Pinpoint the cell where the given text exists, returning its (X, Y) midpoint coordinate. 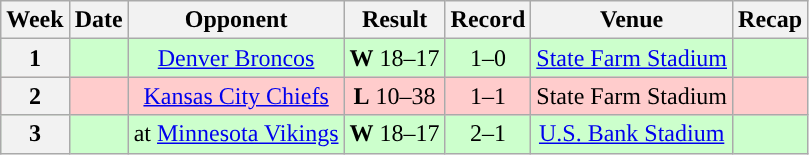
Opponent (236, 20)
Denver Broncos (236, 58)
1 (35, 58)
Venue (632, 20)
at Minnesota Vikings (236, 134)
1–1 (488, 96)
U.S. Bank Stadium (632, 134)
Week (35, 20)
L 10–38 (394, 96)
Kansas City Chiefs (236, 96)
Recap (770, 20)
2–1 (488, 134)
Date (98, 20)
Result (394, 20)
2 (35, 96)
1–0 (488, 58)
3 (35, 134)
Record (488, 20)
